Search for the cell housing the specified text and yield its [X, Y] center coordinate. 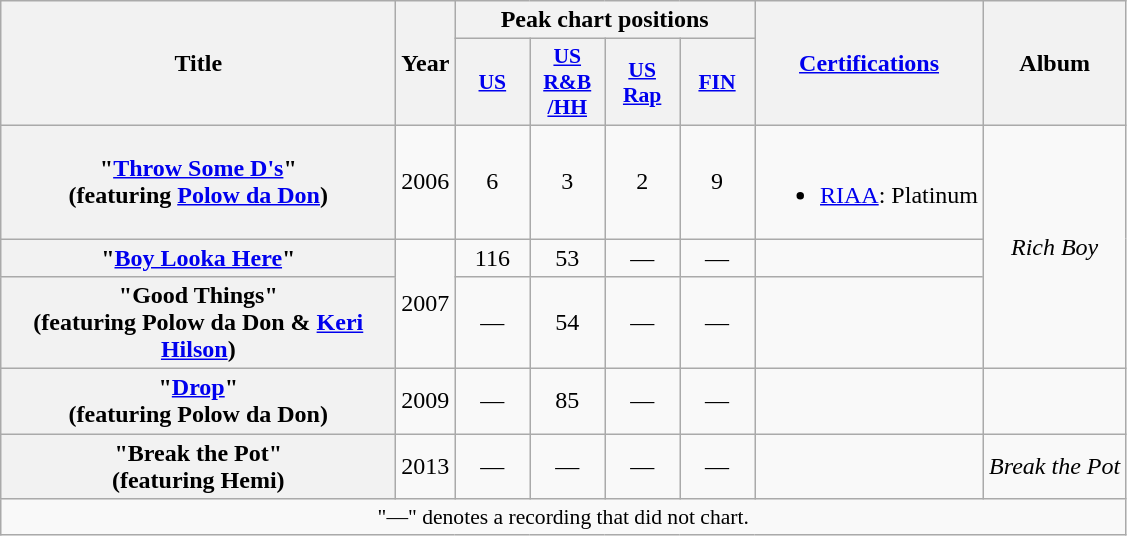
2013 [426, 466]
Title [198, 64]
Certifications [868, 64]
"Break the Pot"(featuring Hemi) [198, 466]
3 [568, 182]
"Good Things"(featuring Polow da Don & Keri Hilson) [198, 323]
US [492, 82]
"Boy Looka Here" [198, 257]
116 [492, 257]
2 [642, 182]
2009 [426, 402]
RIAA: Platinum [868, 182]
2006 [426, 182]
USRap [642, 82]
Year [426, 64]
Break the Pot [1055, 466]
2007 [426, 303]
"—" denotes a recording that did not chart. [564, 517]
85 [568, 402]
53 [568, 257]
"Throw Some D's"(featuring Polow da Don) [198, 182]
54 [568, 323]
Album [1055, 64]
9 [718, 182]
"Drop"(featuring Polow da Don) [198, 402]
Peak chart positions [605, 20]
USR&B/HH [568, 82]
FIN [718, 82]
6 [492, 182]
Rich Boy [1055, 246]
